Scan for the cell matching the given text and deliver its (X, Y) coordinate at center. 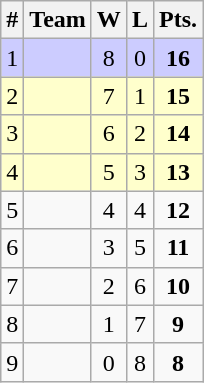
Team (58, 20)
16 (178, 58)
13 (178, 172)
W (108, 20)
# (12, 20)
L (140, 20)
10 (178, 286)
Pts. (178, 20)
12 (178, 210)
11 (178, 248)
15 (178, 96)
14 (178, 134)
